Detect which cell encompasses the target text, then output its [X, Y] center coordinate. 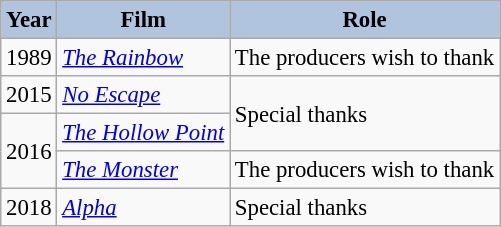
No Escape [144, 95]
Film [144, 20]
2016 [29, 152]
Year [29, 20]
1989 [29, 58]
Role [365, 20]
2015 [29, 95]
The Rainbow [144, 58]
The Hollow Point [144, 133]
The Monster [144, 170]
Alpha [144, 208]
2018 [29, 208]
